From the cell containing the given text, extract its center point as (x, y) coordinate. 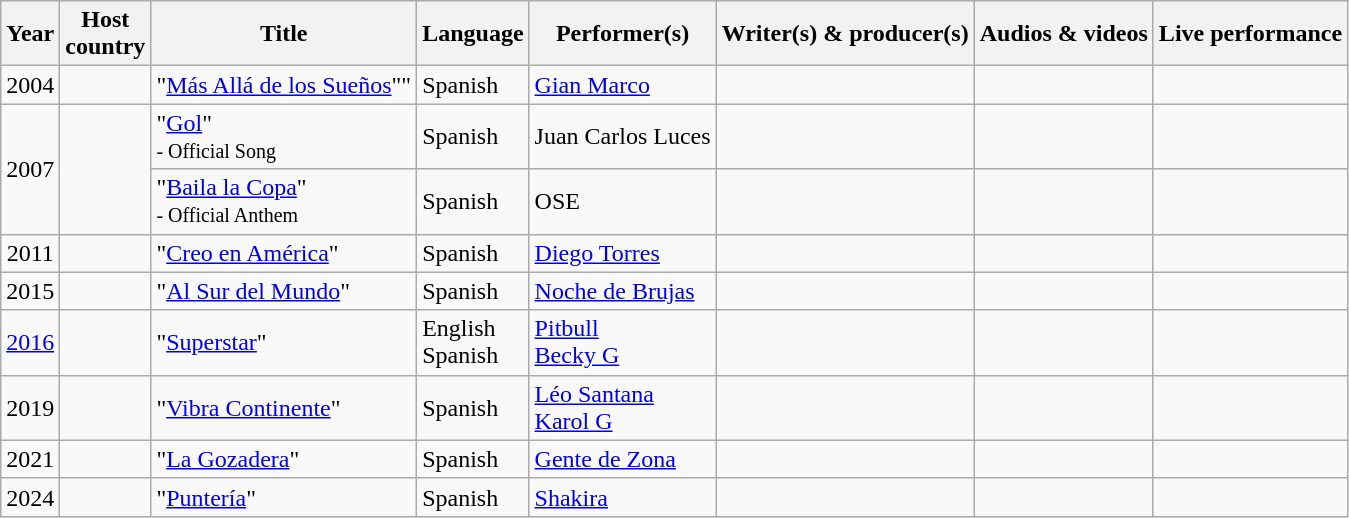
OSE (622, 202)
Performer(s) (622, 34)
"Baila la Copa"- Official Anthem (284, 202)
Shakira (622, 497)
Title (284, 34)
2021 (30, 459)
2016 (30, 342)
2011 (30, 253)
"Al Sur del Mundo" (284, 291)
Writer(s) & producer(s) (845, 34)
PitbullBecky G (622, 342)
2004 (30, 85)
Gian Marco (622, 85)
Year (30, 34)
2007 (30, 169)
"Puntería" (284, 497)
2019 (30, 408)
Diego Torres (622, 253)
Audios & videos (1064, 34)
"Creo en América" (284, 253)
Language (473, 34)
Noche de Brujas (622, 291)
2015 (30, 291)
Live performance (1250, 34)
Léo SantanaKarol G (622, 408)
Host country (106, 34)
"Superstar" (284, 342)
"La Gozadera" (284, 459)
"Gol"- Official Song (284, 136)
"Más Allá de los Sueños"" (284, 85)
2024 (30, 497)
"Vibra Continente" (284, 408)
EnglishSpanish (473, 342)
Juan Carlos Luces (622, 136)
Gente de Zona (622, 459)
